Output the (x, y) coordinate of the center of the cell containing the given text.  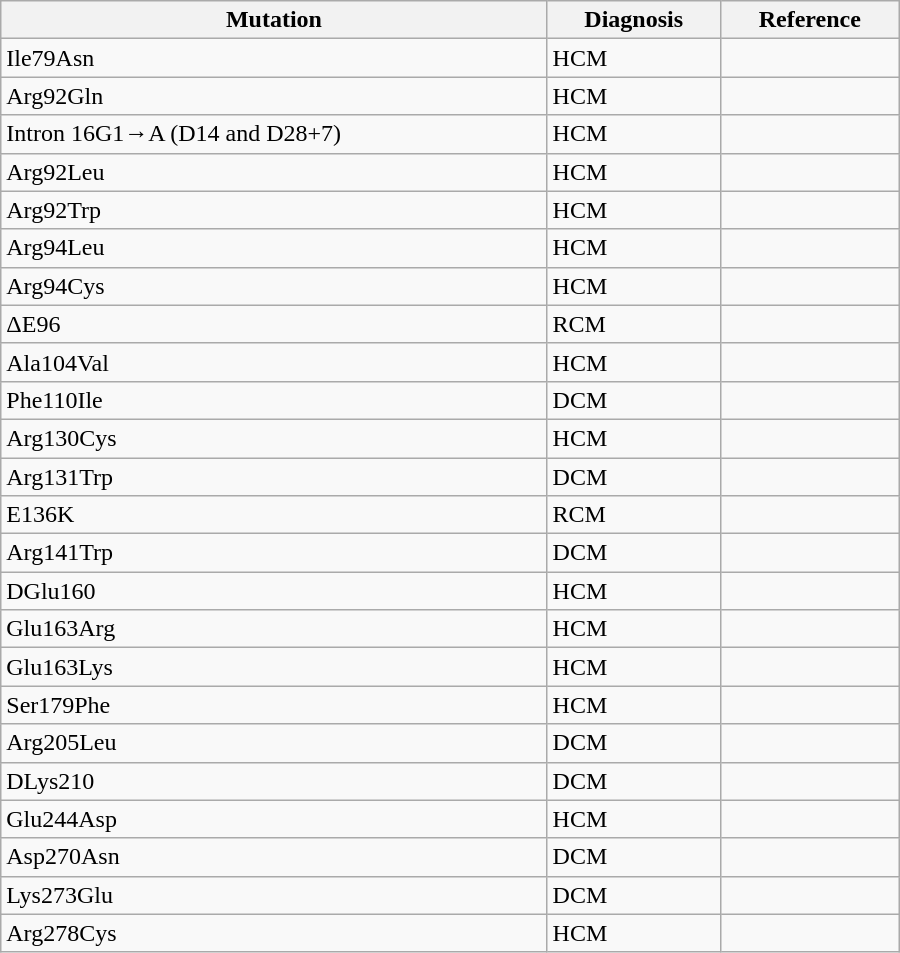
Glu163Arg (274, 629)
Asp270Asn (274, 857)
Arg205Leu (274, 743)
Ala104Val (274, 362)
Ser179Phe (274, 705)
Lys273Glu (274, 895)
DLys210 (274, 781)
Arg92Trp (274, 210)
ΔE96 (274, 324)
Intron 16G1→A (D14 and D28+7) (274, 134)
Arg94Cys (274, 286)
Glu244Asp (274, 819)
Arg92Leu (274, 172)
DGlu160 (274, 591)
Arg94Leu (274, 248)
Arg131Trp (274, 477)
Ile79Asn (274, 58)
Arg92Gln (274, 96)
Diagnosis (634, 20)
Arg278Cys (274, 933)
Arg130Cys (274, 438)
E136K (274, 515)
Mutation (274, 20)
Arg141Trp (274, 553)
Phe110Ile (274, 400)
Reference (810, 20)
Glu163Lys (274, 667)
